Locate the cell with the specified text and output its [X, Y] center coordinate. 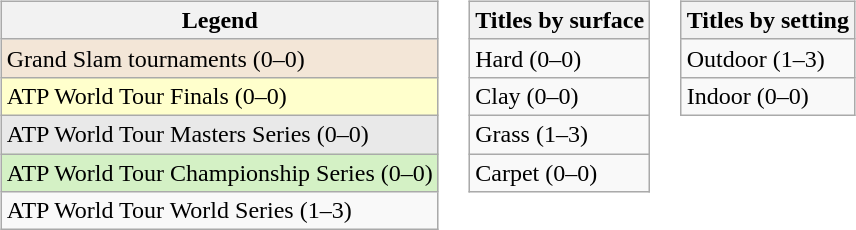
Titles by surface [560, 20]
Titles by setting [768, 20]
ATP World Tour World Series (1–3) [220, 211]
Clay (0–0) [560, 96]
Carpet (0–0) [560, 173]
Grass (1–3) [560, 134]
Outdoor (1–3) [768, 58]
ATP World Tour Finals (0–0) [220, 96]
Indoor (0–0) [768, 96]
Hard (0–0) [560, 58]
Legend [220, 20]
Grand Slam tournaments (0–0) [220, 58]
ATP World Tour Championship Series (0–0) [220, 173]
ATP World Tour Masters Series (0–0) [220, 134]
